From the cell containing the given text, extract its center point as [x, y] coordinate. 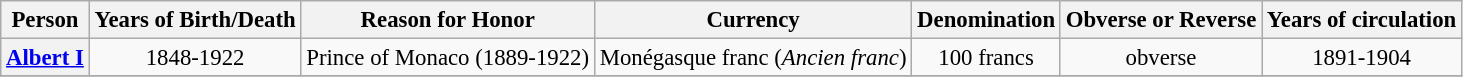
Albert I [45, 58]
Denomination [986, 20]
1848-1922 [195, 58]
obverse [1160, 58]
Years of Birth/Death [195, 20]
Prince of Monaco (1889-1922) [448, 58]
Person [45, 20]
100 francs [986, 58]
Years of circulation [1362, 20]
1891-1904 [1362, 58]
Obverse or Reverse [1160, 20]
Monégasque franc (Ancien franc) [752, 58]
Reason for Honor [448, 20]
Currency [752, 20]
